Find where the given text appears and provide that cell's center as (x, y) coordinate. 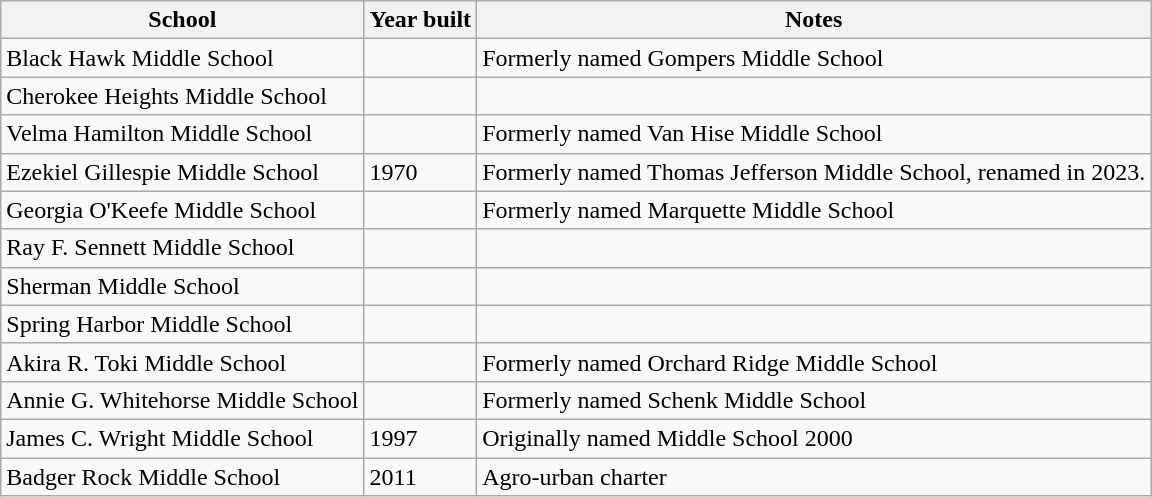
Formerly named Van Hise Middle School (814, 134)
Notes (814, 20)
James C. Wright Middle School (182, 438)
Ezekiel Gillespie Middle School (182, 172)
Akira R. Toki Middle School (182, 362)
1970 (420, 172)
Agro-urban charter (814, 477)
Velma Hamilton Middle School (182, 134)
1997 (420, 438)
Annie G. Whitehorse Middle School (182, 400)
Formerly named Gompers Middle School (814, 58)
Badger Rock Middle School (182, 477)
Formerly named Schenk Middle School (814, 400)
Cherokee Heights Middle School (182, 96)
Originally named Middle School 2000 (814, 438)
Sherman Middle School (182, 286)
Formerly named Marquette Middle School (814, 210)
School (182, 20)
Formerly named Orchard Ridge Middle School (814, 362)
Spring Harbor Middle School (182, 324)
Black Hawk Middle School (182, 58)
2011 (420, 477)
Georgia O'Keefe Middle School (182, 210)
Year built (420, 20)
Ray F. Sennett Middle School (182, 248)
Formerly named Thomas Jefferson Middle School, renamed in 2023. (814, 172)
